Scan for the cell matching the given text and deliver its (x, y) coordinate at center. 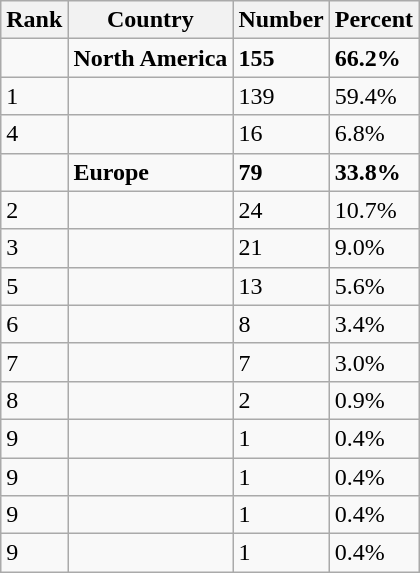
5 (34, 286)
21 (281, 248)
0.9% (374, 400)
139 (281, 96)
3 (34, 248)
33.8% (374, 172)
3.0% (374, 362)
Number (281, 20)
16 (281, 134)
Rank (34, 20)
6.8% (374, 134)
Europe (150, 172)
66.2% (374, 58)
155 (281, 58)
Country (150, 20)
9.0% (374, 248)
59.4% (374, 96)
24 (281, 210)
13 (281, 286)
6 (34, 324)
3.4% (374, 324)
North America (150, 58)
4 (34, 134)
79 (281, 172)
10.7% (374, 210)
5.6% (374, 286)
Percent (374, 20)
